For the text-containing cell, return its midpoint in [X, Y] coordinate format. 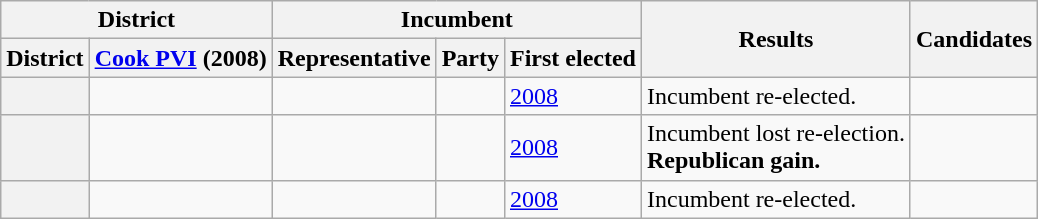
Party [470, 58]
Incumbent lost re-election.Republican gain. [776, 148]
Results [776, 39]
Incumbent [456, 20]
Candidates [974, 39]
Representative [354, 58]
First elected [572, 58]
Cook PVI (2008) [180, 58]
